Return the [x, y] coordinate for the center point of the cell that contains the specified text.  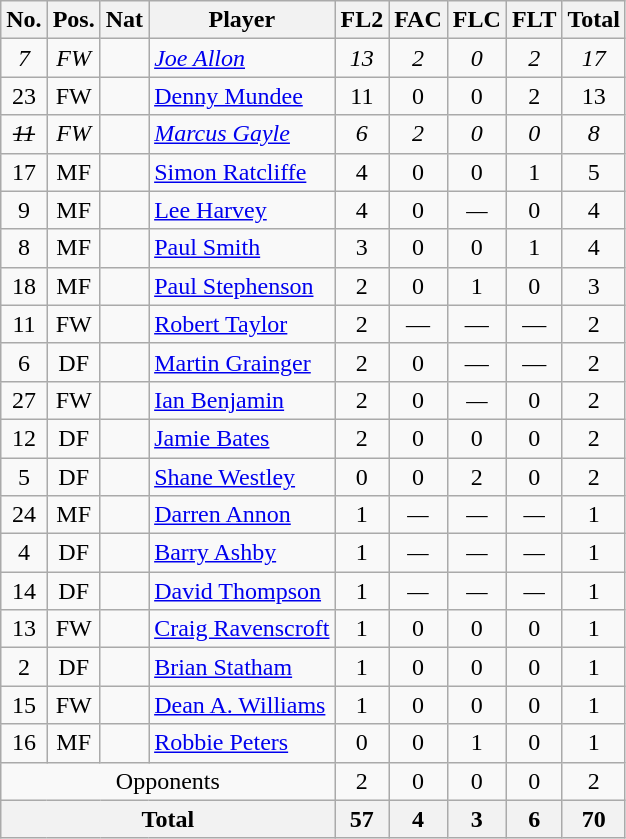
7 [24, 58]
24 [24, 515]
Jamie Bates [242, 438]
Player [242, 20]
12 [24, 438]
Dean A. Williams [242, 705]
Craig Ravenscroft [242, 629]
Pos. [74, 20]
Joe Allon [242, 58]
Paul Stephenson [242, 286]
14 [24, 591]
Marcus Gayle [242, 134]
Opponents [168, 781]
Simon Ratcliffe [242, 172]
FAC [418, 20]
Shane Westley [242, 477]
Paul Smith [242, 248]
FLT [534, 20]
9 [24, 210]
18 [24, 286]
Martin Grainger [242, 362]
Darren Annon [242, 515]
Robbie Peters [242, 743]
27 [24, 400]
Nat [124, 20]
Barry Ashby [242, 553]
Robert Taylor [242, 324]
No. [24, 20]
15 [24, 705]
Denny Mundee [242, 96]
Ian Benjamin [242, 400]
FL2 [362, 20]
Brian Statham [242, 667]
23 [24, 96]
16 [24, 743]
70 [594, 819]
Lee Harvey [242, 210]
57 [362, 819]
David Thompson [242, 591]
FLC [476, 20]
